Output the (x, y) coordinate of the center of the cell containing the given text.  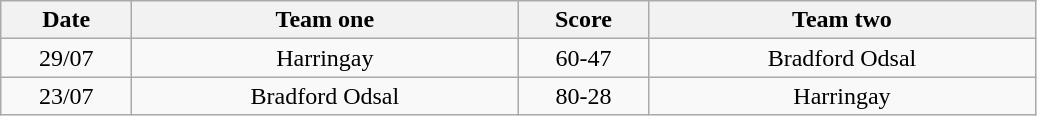
80-28 (584, 96)
60-47 (584, 58)
Score (584, 20)
Team two (842, 20)
Team one (325, 20)
Date (66, 20)
23/07 (66, 96)
29/07 (66, 58)
